Locate the cell with the specified text and output its [x, y] center coordinate. 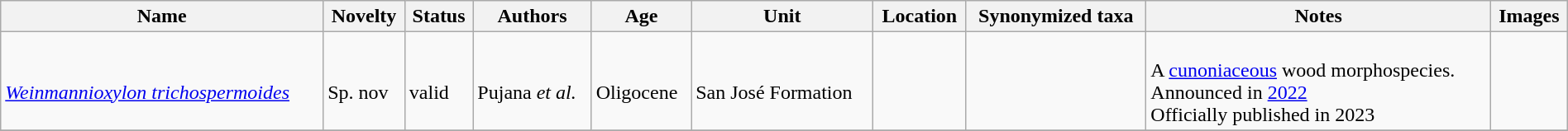
valid [438, 81]
Authors [533, 16]
A cunoniaceous wood morphospecies. Announced in 2022Officially published in 2023 [1318, 81]
Images [1528, 16]
Unit [782, 16]
Age [642, 16]
Synonymized taxa [1056, 16]
Weinmannioxylon trichospermoides [162, 81]
Name [162, 16]
San José Formation [782, 81]
Status [438, 16]
Pujana et al. [533, 81]
Notes [1318, 16]
Location [920, 16]
Oligocene [642, 81]
Novelty [364, 16]
Sp. nov [364, 81]
